Return (X, Y) of the center of cell containing provided text 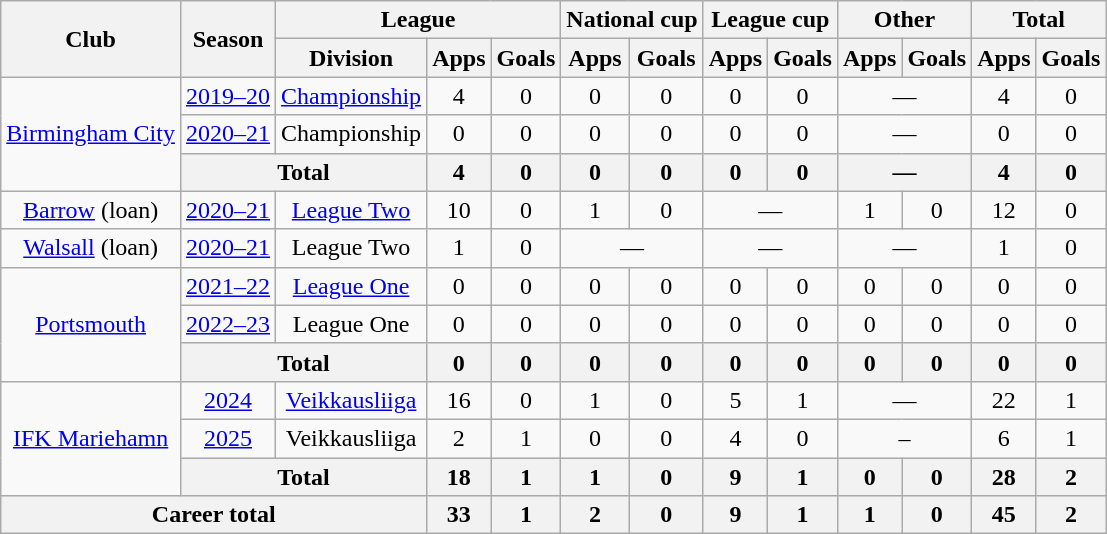
45 (1004, 515)
National cup (632, 20)
Club (91, 39)
Season (228, 39)
33 (459, 515)
League cup (770, 20)
10 (459, 210)
2019–20 (228, 96)
Other (904, 20)
League (418, 20)
– (904, 438)
2024 (228, 400)
22 (1004, 400)
5 (735, 400)
Barrow (loan) (91, 210)
18 (459, 477)
28 (1004, 477)
6 (1004, 438)
12 (1004, 210)
2022–23 (228, 324)
Walsall (loan) (91, 248)
16 (459, 400)
2025 (228, 438)
IFK Mariehamn (91, 438)
Portsmouth (91, 324)
Career total (214, 515)
Birmingham City (91, 134)
Division (352, 58)
2021–22 (228, 286)
